Provide the [x, y] coordinate of the cell's center where the given text is located.  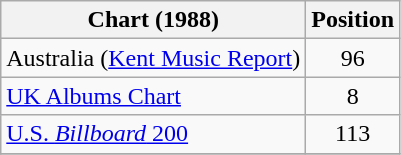
UK Albums Chart [154, 96]
96 [353, 58]
Australia (Kent Music Report) [154, 58]
Position [353, 20]
U.S. Billboard 200 [154, 134]
8 [353, 96]
113 [353, 134]
Chart (1988) [154, 20]
